Provide the (X, Y) coordinate of the cell's center where the given text is located.  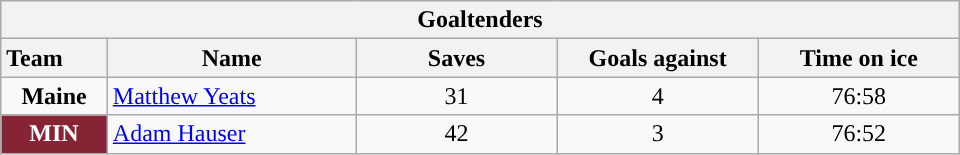
Maine (54, 96)
Adam Hauser (232, 134)
Goaltenders (480, 20)
Goals against (658, 58)
Time on ice (858, 58)
Name (232, 58)
31 (456, 96)
Matthew Yeats (232, 96)
76:52 (858, 134)
3 (658, 134)
Team (54, 58)
76:58 (858, 96)
MIN (54, 134)
4 (658, 96)
42 (456, 134)
Saves (456, 58)
